Determine the [X, Y] coordinate at the center of the cell enclosing the given text.  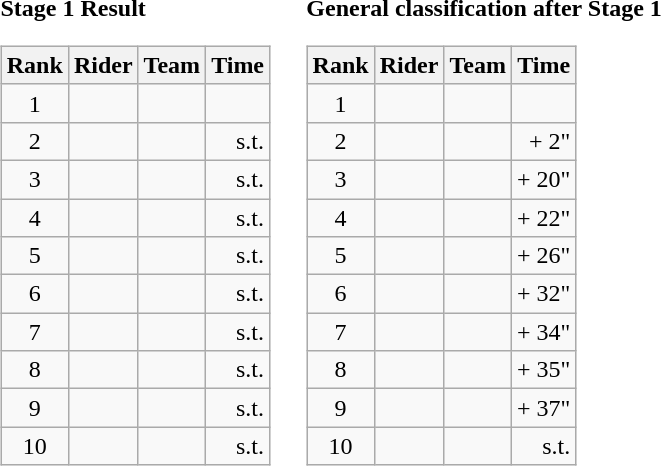
+ 20" [543, 179]
+ 26" [543, 256]
+ 37" [543, 408]
+ 22" [543, 217]
+ 35" [543, 370]
+ 2" [543, 141]
+ 34" [543, 332]
+ 32" [543, 294]
